Provide the (x, y) coordinate of the cell's center where the given text is located.  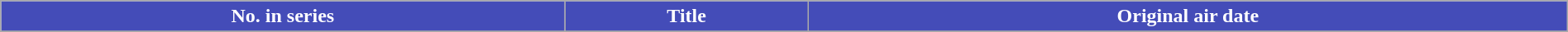
No. in series (283, 16)
Original air date (1188, 16)
Title (686, 16)
